Capture the cell that displays the provided text and extract its (X, Y) central coordinate. 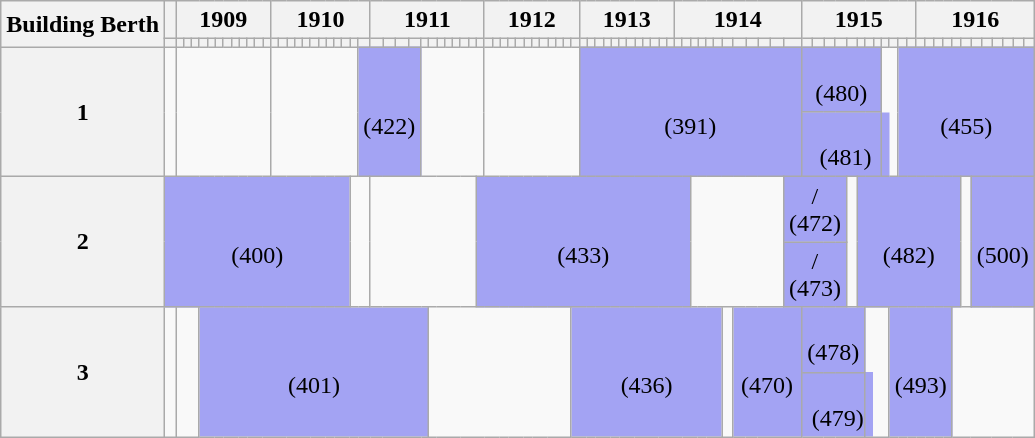
(422) (390, 112)
(433) (583, 242)
2 (83, 242)
1 (83, 112)
(479) (837, 404)
1915 (858, 20)
Building Berth (83, 24)
1910 (321, 20)
(482) (908, 242)
(470) (767, 372)
(481) (845, 144)
(455) (966, 112)
(401) (314, 372)
3 (83, 372)
/ (472) (814, 210)
(436) (646, 372)
1911 (427, 20)
1916 (975, 20)
(480) (841, 80)
/ (473) (814, 274)
(391) (690, 112)
(400) (258, 242)
(500) (1002, 242)
1912 (532, 20)
1913 (626, 20)
1914 (738, 20)
(478) (833, 340)
(493) (920, 372)
1909 (224, 20)
